Extract the [x, y] coordinate from the center of the cell holding the provided text.  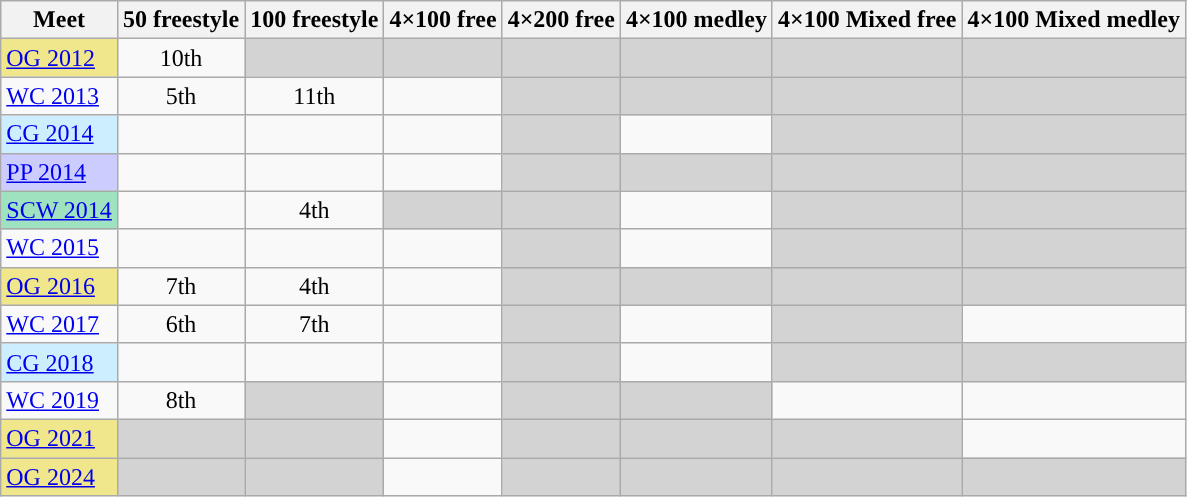
10th [180, 58]
4×200 free [561, 20]
6th [180, 324]
WC 2013 [60, 96]
CG 2018 [60, 362]
8th [180, 400]
PP 2014 [60, 172]
WC 2015 [60, 248]
WC 2017 [60, 324]
OG 2016 [60, 286]
CG 2014 [60, 134]
4×100 Mixed free [867, 20]
4×100 free [443, 20]
4×100 Mixed medley [1074, 20]
OG 2024 [60, 477]
Meet [60, 20]
11th [314, 96]
OG 2012 [60, 58]
50 freestyle [180, 20]
100 freestyle [314, 20]
OG 2021 [60, 438]
5th [180, 96]
SCW 2014 [60, 210]
4×100 medley [696, 20]
WC 2019 [60, 400]
